Return (X, Y) of the center of cell containing provided text 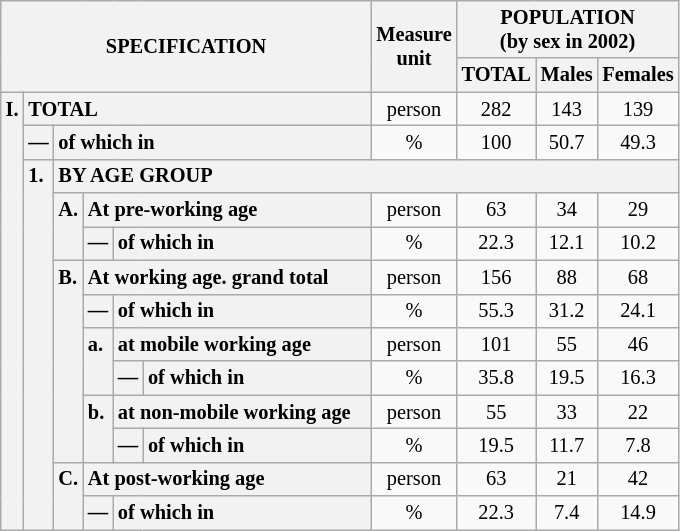
282 (496, 109)
50.7 (567, 142)
46 (638, 344)
Females (638, 75)
SPECIFICATION (186, 46)
at non-mobile working age (242, 412)
at mobile working age (242, 344)
B. (68, 361)
11.7 (567, 445)
12.1 (567, 243)
b. (98, 428)
21 (567, 479)
At pre-working age (227, 210)
88 (567, 277)
Males (567, 75)
22 (638, 412)
POPULATION (by sex in 2002) (568, 29)
35.8 (496, 378)
At post-working age (227, 479)
7.4 (567, 513)
31.2 (567, 311)
10.2 (638, 243)
BY AGE GROUP (366, 176)
C. (68, 496)
14.9 (638, 513)
7.8 (638, 445)
101 (496, 344)
I. (12, 311)
1. (38, 344)
156 (496, 277)
34 (567, 210)
At working age. grand total (227, 277)
24.1 (638, 311)
100 (496, 142)
49.3 (638, 142)
33 (567, 412)
Measure unit (414, 46)
55.3 (496, 311)
16.3 (638, 378)
A. (68, 226)
a. (98, 360)
143 (567, 109)
29 (638, 210)
139 (638, 109)
42 (638, 479)
68 (638, 277)
